Capture the cell that displays the provided text and extract its [x, y] central coordinate. 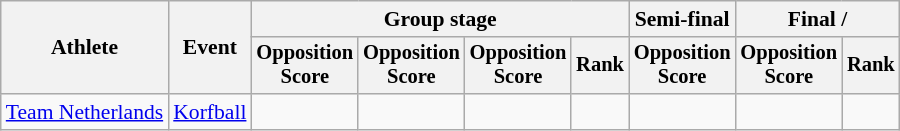
Event [210, 48]
Team Netherlands [84, 112]
Athlete [84, 48]
Final / [817, 19]
Semi-final [682, 19]
Korfball [210, 112]
Group stage [440, 19]
